Scan for the cell matching the given text and deliver its (x, y) coordinate at center. 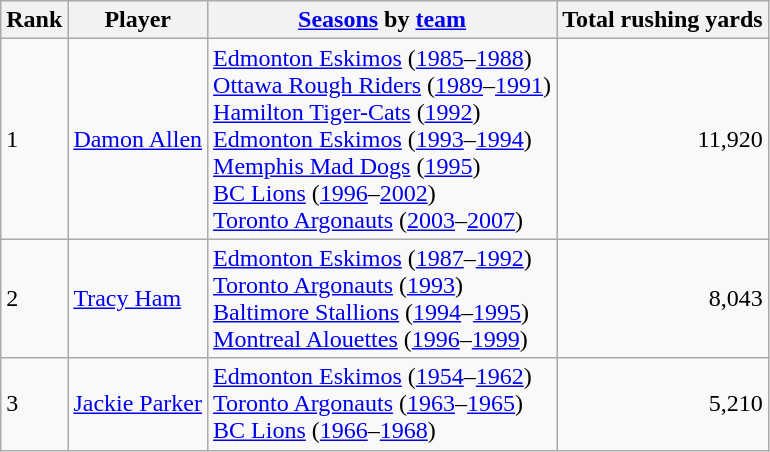
Edmonton Eskimos (1954–1962)Toronto Argonauts (1963–1965)BC Lions (1966–1968) (382, 404)
Jackie Parker (138, 404)
1 (34, 139)
2 (34, 298)
8,043 (663, 298)
Tracy Ham (138, 298)
Total rushing yards (663, 20)
3 (34, 404)
Edmonton Eskimos (1987–1992)Toronto Argonauts (1993)Baltimore Stallions (1994–1995)Montreal Alouettes (1996–1999) (382, 298)
5,210 (663, 404)
Rank (34, 20)
11,920 (663, 139)
Player (138, 20)
Damon Allen (138, 139)
Seasons by team (382, 20)
